Provide the (X, Y) coordinate of the cell's center where the given text is located.  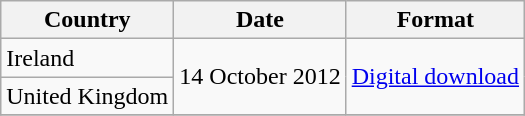
Format (435, 20)
Digital download (435, 77)
Ireland (88, 58)
United Kingdom (88, 96)
Country (88, 20)
Date (260, 20)
14 October 2012 (260, 77)
